Return the (x, y) coordinate for the center point of the cell that contains the specified text.  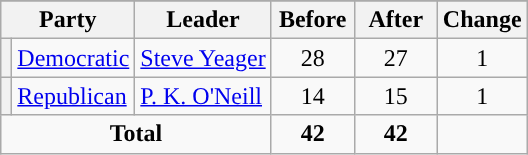
P. K. O'Neill (203, 96)
Total (136, 134)
14 (312, 96)
After (396, 20)
Democratic (74, 58)
27 (396, 58)
Republican (74, 96)
Steve Yeager (203, 58)
Leader (203, 20)
Change (482, 20)
15 (396, 96)
Before (312, 20)
Party (68, 20)
28 (312, 58)
